Determine the [x, y] coordinate at the center of the cell enclosing the given text.  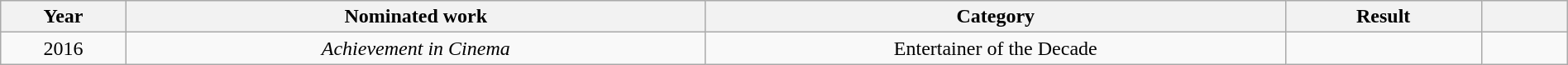
Category [996, 17]
Nominated work [415, 17]
Result [1383, 17]
Achievement in Cinema [415, 48]
Entertainer of the Decade [996, 48]
Year [64, 17]
2016 [64, 48]
